From the cell containing the given text, extract its center point as [x, y] coordinate. 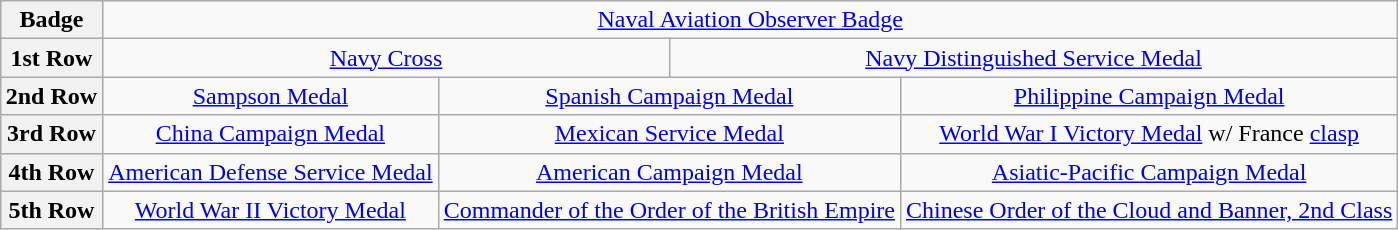
Navy Distinguished Service Medal [1033, 58]
World War II Victory Medal [271, 210]
Navy Cross [386, 58]
Commander of the Order of the British Empire [669, 210]
Sampson Medal [271, 96]
Chinese Order of the Cloud and Banner, 2nd Class [1148, 210]
Philippine Campaign Medal [1148, 96]
American Campaign Medal [669, 172]
2nd Row [51, 96]
China Campaign Medal [271, 134]
Spanish Campaign Medal [669, 96]
5th Row [51, 210]
1st Row [51, 58]
Asiatic-Pacific Campaign Medal [1148, 172]
Mexican Service Medal [669, 134]
Badge [51, 20]
World War I Victory Medal w/ France clasp [1148, 134]
American Defense Service Medal [271, 172]
Naval Aviation Observer Badge [750, 20]
4th Row [51, 172]
3rd Row [51, 134]
